Identify which cell holds the provided text, then report its [x, y] central coordinate. 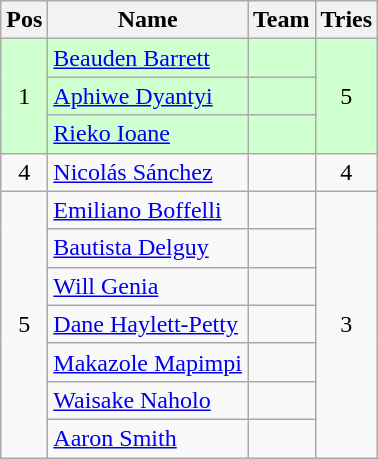
Nicolás Sánchez [148, 172]
Bautista Delguy [148, 248]
3 [346, 324]
Pos [24, 20]
1 [24, 96]
Waisake Naholo [148, 400]
Makazole Mapimpi [148, 362]
Team [282, 20]
Emiliano Boffelli [148, 210]
Dane Haylett-Petty [148, 324]
Name [148, 20]
Beauden Barrett [148, 58]
Aaron Smith [148, 438]
Rieko Ioane [148, 134]
Aphiwe Dyantyi [148, 96]
Tries [346, 20]
Will Genia [148, 286]
